Provide the [X, Y] coordinate of the cell's center where the given text is located.  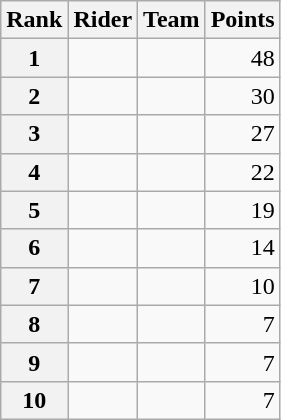
9 [34, 362]
Team [172, 20]
19 [242, 210]
30 [242, 96]
4 [34, 172]
1 [34, 58]
8 [34, 324]
6 [34, 248]
48 [242, 58]
Rank [34, 20]
5 [34, 210]
Points [242, 20]
22 [242, 172]
Rider [103, 20]
3 [34, 134]
14 [242, 248]
27 [242, 134]
2 [34, 96]
